Capture the cell that displays the provided text and extract its [x, y] central coordinate. 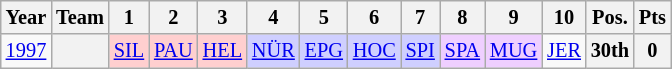
2 [174, 17]
MUG [514, 51]
8 [462, 17]
JER [564, 51]
EPG [324, 51]
SPA [462, 51]
4 [274, 17]
NÜR [274, 51]
0 [652, 51]
1 [129, 17]
Team [80, 17]
9 [514, 17]
3 [222, 17]
30th [610, 51]
6 [374, 17]
1997 [26, 51]
7 [420, 17]
SIL [129, 51]
SPI [420, 51]
PAU [174, 51]
HOC [374, 51]
10 [564, 17]
Pts [652, 17]
5 [324, 17]
HEL [222, 51]
Pos. [610, 17]
Year [26, 17]
